Provide the [x, y] coordinate of the cell's center where the given text is located.  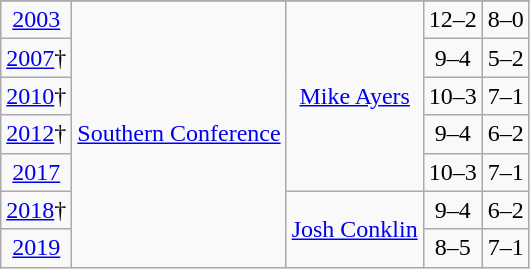
2012† [36, 134]
2010† [36, 96]
2007† [36, 58]
12–2 [452, 20]
2019 [36, 248]
8–0 [506, 20]
Mike Ayers [354, 96]
2003 [36, 20]
Southern Conference [179, 134]
5–2 [506, 58]
Josh Conklin [354, 229]
2017 [36, 172]
2018† [36, 210]
8–5 [452, 248]
